Return the (X, Y) coordinate for the center point of the cell that contains the specified text.  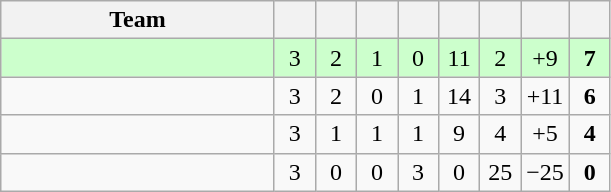
+5 (546, 134)
Team (138, 20)
25 (500, 172)
−25 (546, 172)
+11 (546, 96)
9 (460, 134)
14 (460, 96)
6 (590, 96)
11 (460, 58)
7 (590, 58)
+9 (546, 58)
